Search for the cell housing the specified text and yield its (X, Y) center coordinate. 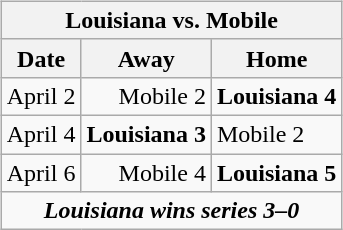
Mobile 4 (146, 173)
Louisiana wins series 3–0 (172, 211)
Louisiana 5 (276, 173)
April 6 (41, 173)
Louisiana 4 (276, 96)
Date (41, 58)
April 2 (41, 96)
Louisiana vs. Mobile (172, 20)
Louisiana 3 (146, 134)
April 4 (41, 134)
Away (146, 58)
Home (276, 58)
